Provide the (x, y) coordinate of the cell's center where the given text is located.  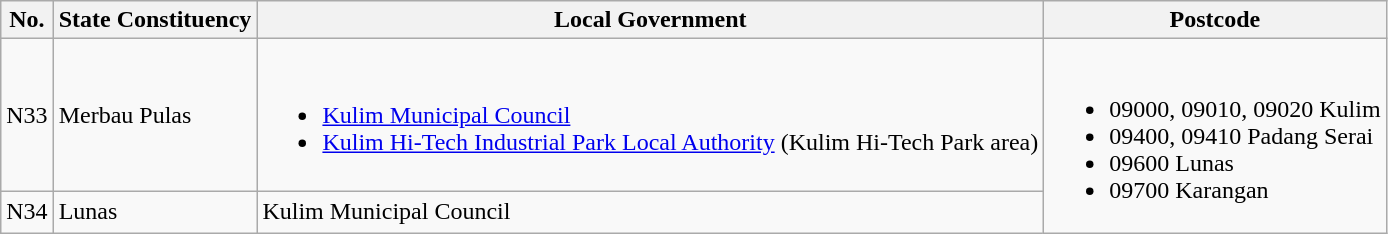
Lunas (155, 212)
Merbau Pulas (155, 116)
Kulim Municipal CouncilKulim Hi-Tech Industrial Park Local Authority (Kulim Hi-Tech Park area) (650, 116)
N33 (27, 116)
09000, 09010, 09020 Kulim09400, 09410 Padang Serai09600 Lunas09700 Karangan (1215, 136)
N34 (27, 212)
No. (27, 20)
Local Government (650, 20)
State Constituency (155, 20)
Kulim Municipal Council (650, 212)
Postcode (1215, 20)
